Find where the given text appears and provide that cell's center as (x, y) coordinate. 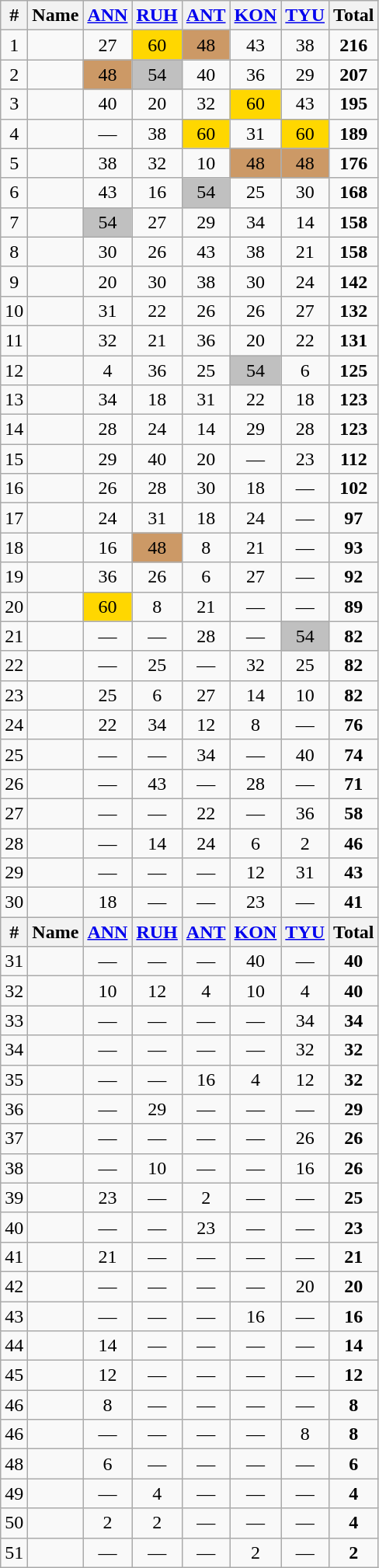
168 (354, 193)
132 (354, 311)
76 (354, 725)
7 (14, 222)
92 (354, 577)
19 (14, 577)
33 (14, 1020)
89 (354, 607)
37 (14, 1139)
5 (14, 163)
42 (14, 1286)
74 (354, 754)
112 (354, 459)
44 (14, 1346)
131 (354, 340)
13 (14, 400)
17 (14, 518)
15 (14, 459)
93 (354, 548)
125 (354, 370)
102 (354, 488)
176 (354, 163)
1 (14, 45)
216 (354, 45)
58 (354, 813)
45 (14, 1375)
39 (14, 1198)
11 (14, 340)
207 (354, 75)
195 (354, 104)
50 (14, 1523)
3 (14, 104)
71 (354, 784)
142 (354, 281)
35 (14, 1080)
9 (14, 281)
51 (14, 1552)
97 (354, 518)
49 (14, 1493)
189 (354, 134)
